From the cell containing the given text, extract its center point as [X, Y] coordinate. 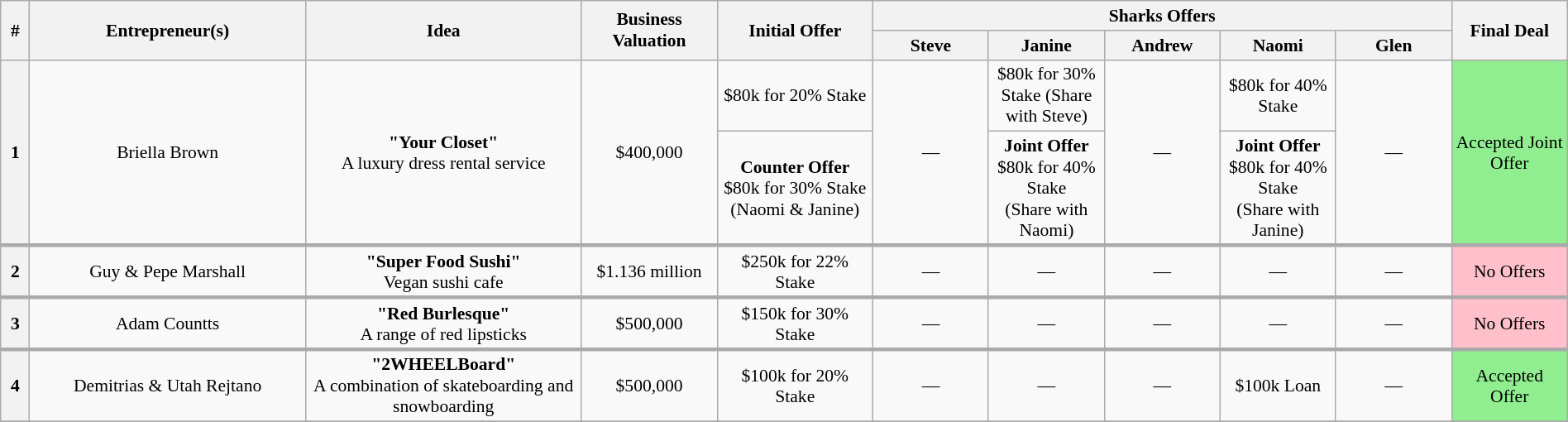
Joint Offer$80k for 40% Stake(Share with Janine) [1278, 189]
"Red Burlesque" A range of red lipsticks [443, 323]
Counter Offer$80k for 30% Stake(Naomi & Janine) [795, 189]
Guy & Pepe Marshall [168, 271]
Janine [1046, 46]
$150k for 30% Stake [795, 323]
$80k for 40% Stake [1278, 96]
Sharks Offers [1162, 16]
Naomi [1278, 46]
$80k for 30% Stake (Share with Steve) [1046, 96]
"Your Closet" A luxury dress rental service [443, 152]
4 [15, 386]
Andrew [1162, 46]
Glen [1394, 46]
Final Deal [1509, 30]
Briella Brown [168, 152]
Adam Countts [168, 323]
$400,000 [649, 152]
Entrepreneur(s) [168, 30]
Joint Offer$80k for 40% Stake(Share with Naomi) [1046, 189]
Steve [930, 46]
# [15, 30]
Business Valuation [649, 30]
$80k for 20% Stake [795, 96]
$250k for 22% Stake [795, 271]
$100k for 20% Stake [795, 386]
1 [15, 152]
Accepted Offer [1509, 386]
$1.136 million [649, 271]
Accepted Joint Offer [1509, 152]
"Super Food Sushi" Vegan sushi cafe [443, 271]
Demitrias & Utah Rejtano [168, 386]
2 [15, 271]
"2WHEELBoard" A combination of skateboarding and snowboarding [443, 386]
Idea [443, 30]
Initial Offer [795, 30]
$100k Loan [1278, 386]
3 [15, 323]
